Detect which cell encompasses the target text, then output its [X, Y] center coordinate. 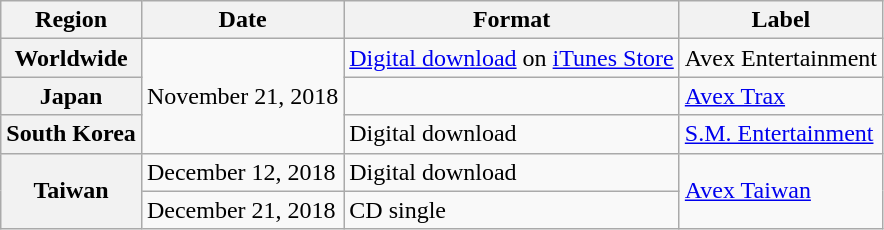
Avex Entertainment [780, 58]
December 12, 2018 [242, 172]
Format [512, 20]
CD single [512, 210]
Label [780, 20]
South Korea [72, 134]
Avex Trax [780, 96]
Avex Taiwan [780, 191]
December 21, 2018 [242, 210]
Taiwan [72, 191]
Date [242, 20]
November 21, 2018 [242, 96]
Region [72, 20]
S.M. Entertainment [780, 134]
Digital download on iTunes Store [512, 58]
Japan [72, 96]
Worldwide [72, 58]
